From the cell containing the given text, extract its center point as [x, y] coordinate. 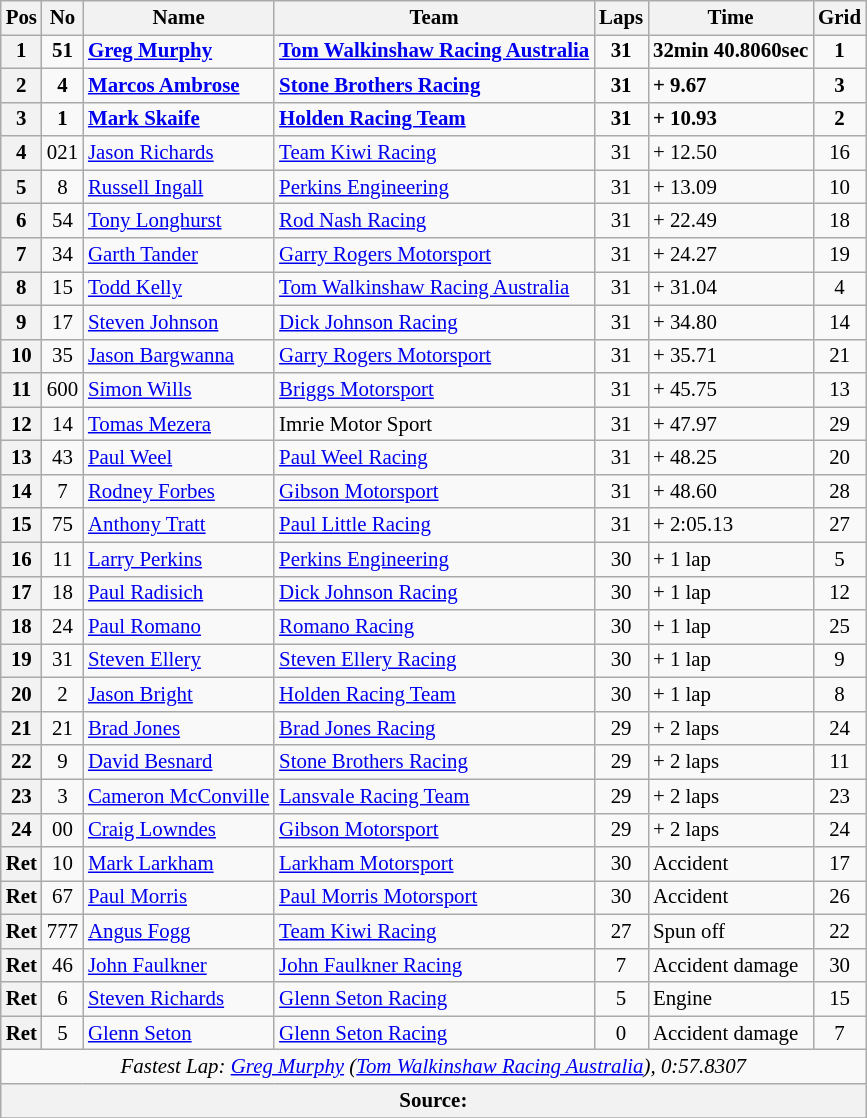
Paul Weel Racing [434, 458]
Angus Fogg [178, 931]
+ 9.67 [730, 85]
John Faulkner Racing [434, 965]
Larry Perkins [178, 559]
Paul Weel [178, 458]
Mark Larkham [178, 864]
Anthony Tratt [178, 525]
+ 13.09 [730, 187]
75 [62, 525]
600 [62, 390]
Simon Wills [178, 390]
Paul Radisich [178, 593]
35 [62, 356]
26 [840, 898]
Time [730, 18]
+ 24.27 [730, 255]
Marcos Ambrose [178, 85]
Rod Nash Racing [434, 221]
Cameron McConville [178, 796]
Lansvale Racing Team [434, 796]
Paul Little Racing [434, 525]
Paul Morris [178, 898]
Rodney Forbes [178, 491]
+ 47.97 [730, 424]
25 [840, 627]
+ 34.80 [730, 322]
Brad Jones [178, 728]
+ 2:05.13 [730, 525]
Team [434, 18]
Brad Jones Racing [434, 728]
Briggs Motorsport [434, 390]
54 [62, 221]
Todd Kelly [178, 288]
Garth Tander [178, 255]
Spun off [730, 931]
51 [62, 51]
67 [62, 898]
John Faulkner [178, 965]
Paul Romano [178, 627]
+ 45.75 [730, 390]
+ 31.04 [730, 288]
Steven Ellery [178, 661]
+ 12.50 [730, 153]
777 [62, 931]
Romano Racing [434, 627]
43 [62, 458]
Larkham Motorsport [434, 864]
Engine [730, 999]
+ 48.60 [730, 491]
021 [62, 153]
Greg Murphy [178, 51]
Tony Longhurst [178, 221]
Jason Bright [178, 695]
0 [621, 1033]
28 [840, 491]
Steven Ellery Racing [434, 661]
Steven Richards [178, 999]
Craig Lowndes [178, 830]
Imrie Motor Sport [434, 424]
+ 10.93 [730, 119]
Tomas Mezera [178, 424]
Laps [621, 18]
Steven Johnson [178, 322]
Fastest Lap: Greg Murphy (Tom Walkinshaw Racing Australia), 0:57.8307 [434, 1067]
Pos [22, 18]
Grid [840, 18]
Russell Ingall [178, 187]
Mark Skaife [178, 119]
David Besnard [178, 762]
32min 40.8060sec [730, 51]
46 [62, 965]
Paul Morris Motorsport [434, 898]
+ 22.49 [730, 221]
34 [62, 255]
Source: [434, 1101]
Jason Richards [178, 153]
Jason Bargwanna [178, 356]
00 [62, 830]
No [62, 18]
+ 48.25 [730, 458]
+ 35.71 [730, 356]
Name [178, 18]
Glenn Seton [178, 1033]
